Pinpoint the cell where the given text exists, returning its (x, y) midpoint coordinate. 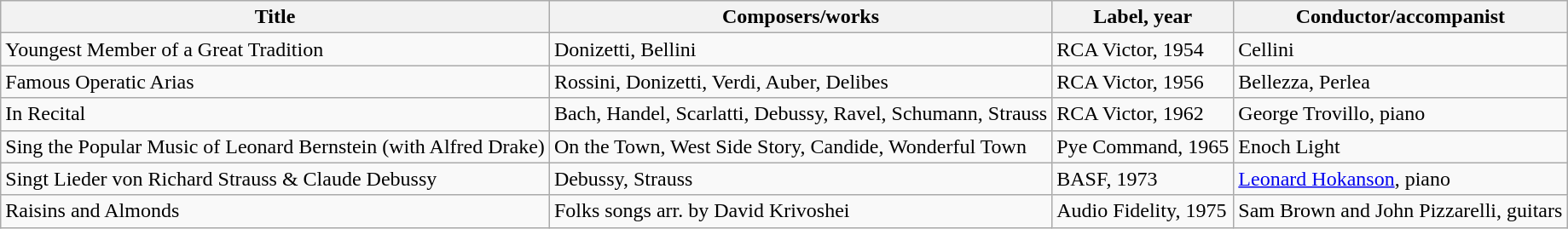
Pye Command, 1965 (1143, 146)
RCA Victor, 1962 (1143, 114)
RCA Victor, 1956 (1143, 82)
Audio Fidelity, 1975 (1143, 211)
On the Town, West Side Story, Candide, Wonderful Town (800, 146)
RCA Victor, 1954 (1143, 49)
Composers/works (800, 17)
Leonard Hokanson, piano (1400, 179)
Sing the Popular Music of Leonard Bernstein (with Alfred Drake) (275, 146)
Donizetti, Bellini (800, 49)
Bach, Handel, Scarlatti, Debussy, Ravel, Schumann, Strauss (800, 114)
George Trovillo, piano (1400, 114)
Youngest Member of a Great Tradition (275, 49)
Famous Operatic Arias (275, 82)
Singt Lieder von Richard Strauss & Claude Debussy (275, 179)
Label, year (1143, 17)
Bellezza, Perlea (1400, 82)
Folks songs arr. by David Krivoshei (800, 211)
Conductor/accompanist (1400, 17)
Raisins and Almonds (275, 211)
Rossini, Donizetti, Verdi, Auber, Delibes (800, 82)
BASF, 1973 (1143, 179)
Enoch Light (1400, 146)
Debussy, Strauss (800, 179)
Title (275, 17)
In Recital (275, 114)
Sam Brown and John Pizzarelli, guitars (1400, 211)
Cellini (1400, 49)
